Locate the cell with the specified text and output its (X, Y) center coordinate. 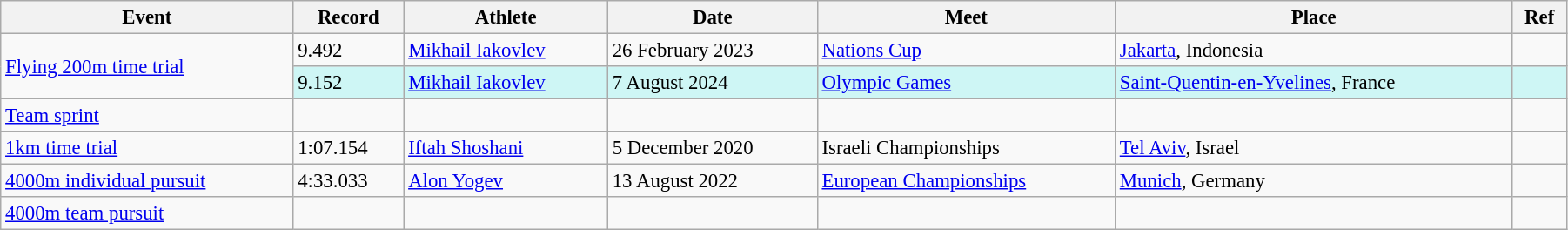
26 February 2023 (712, 51)
1:07.154 (348, 148)
Date (712, 17)
Flying 200m time trial (147, 66)
5 December 2020 (712, 148)
Event (147, 17)
Jakarta, Indonesia (1313, 51)
4:33.033 (348, 181)
Record (348, 17)
Meet (966, 17)
Iftah Shoshani (506, 148)
Tel Aviv, Israel (1313, 148)
7 August 2024 (712, 83)
European Championships (966, 181)
Nations Cup (966, 51)
Saint-Quentin-en-Yvelines, France (1313, 83)
Ref (1540, 17)
4000m team pursuit (147, 213)
Team sprint (147, 116)
Israeli Championships (966, 148)
1km time trial (147, 148)
9.152 (348, 83)
9.492 (348, 51)
Alon Yogev (506, 181)
Athlete (506, 17)
Olympic Games (966, 83)
13 August 2022 (712, 181)
4000m individual pursuit (147, 181)
Place (1313, 17)
Munich, Germany (1313, 181)
